Capture the cell that displays the provided text and extract its [x, y] central coordinate. 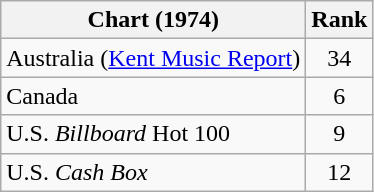
U.S. Billboard Hot 100 [154, 134]
Canada [154, 96]
6 [340, 96]
Chart (1974) [154, 20]
34 [340, 58]
U.S. Cash Box [154, 172]
12 [340, 172]
Rank [340, 20]
9 [340, 134]
Australia (Kent Music Report) [154, 58]
